From the cell containing the given text, extract its center point as (X, Y) coordinate. 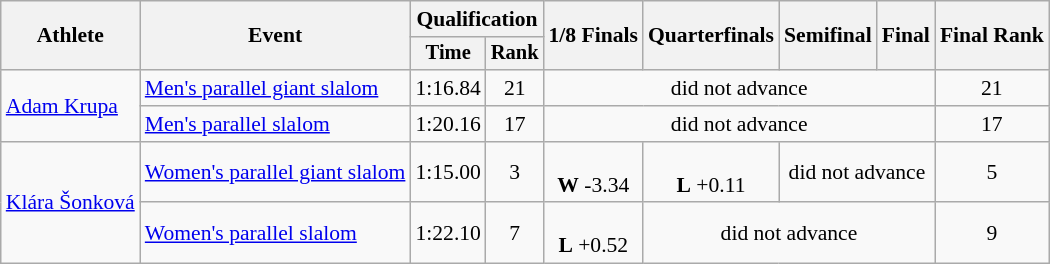
1/8 Finals (594, 36)
1:15.00 (448, 172)
Men's parallel giant slalom (276, 88)
Time (448, 54)
Qualification (476, 19)
Quarterfinals (711, 36)
L +0.11 (711, 172)
7 (515, 234)
1:20.16 (448, 124)
Women's parallel slalom (276, 234)
Rank (515, 54)
9 (992, 234)
W -3.34 (594, 172)
L +0.52 (594, 234)
Men's parallel slalom (276, 124)
3 (515, 172)
Adam Krupa (70, 106)
Final Rank (992, 36)
Women's parallel giant slalom (276, 172)
5 (992, 172)
Final (906, 36)
1:16.84 (448, 88)
Klára Šonková (70, 203)
Semifinal (828, 36)
Athlete (70, 36)
Event (276, 36)
1:22.10 (448, 234)
